Provide the (x, y) coordinate of the cell's center where the given text is located.  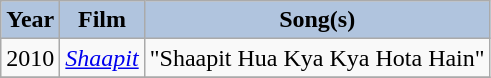
Shaapit (102, 58)
Song(s) (317, 20)
2010 (30, 58)
Year (30, 20)
Film (102, 20)
"Shaapit Hua Kya Kya Hota Hain" (317, 58)
